Output the [X, Y] coordinate of the center of the cell containing the given text.  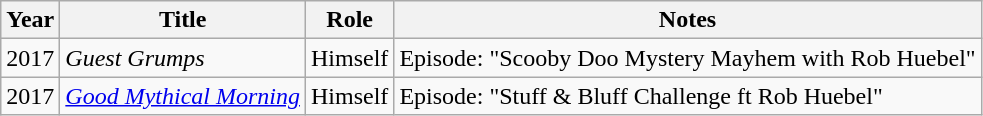
Guest Grumps [183, 58]
Episode: "Stuff & Bluff Challenge ft Rob Huebel" [688, 96]
Good Mythical Morning [183, 96]
Episode: "Scooby Doo Mystery Mayhem with Rob Huebel" [688, 58]
Year [30, 20]
Title [183, 20]
Role [350, 20]
Notes [688, 20]
